Return the (X, Y) coordinate for the center point of the cell that contains the specified text.  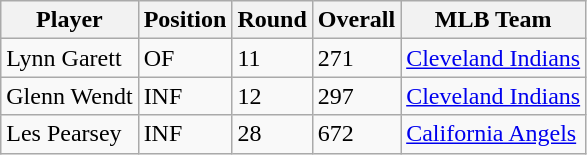
12 (272, 96)
Glenn Wendt (70, 96)
Position (185, 20)
Player (70, 20)
MLB Team (494, 20)
271 (356, 58)
297 (356, 96)
Round (272, 20)
Overall (356, 20)
Les Pearsey (70, 134)
28 (272, 134)
11 (272, 58)
672 (356, 134)
California Angels (494, 134)
Lynn Garett (70, 58)
OF (185, 58)
